Capture the cell that displays the provided text and extract its [x, y] central coordinate. 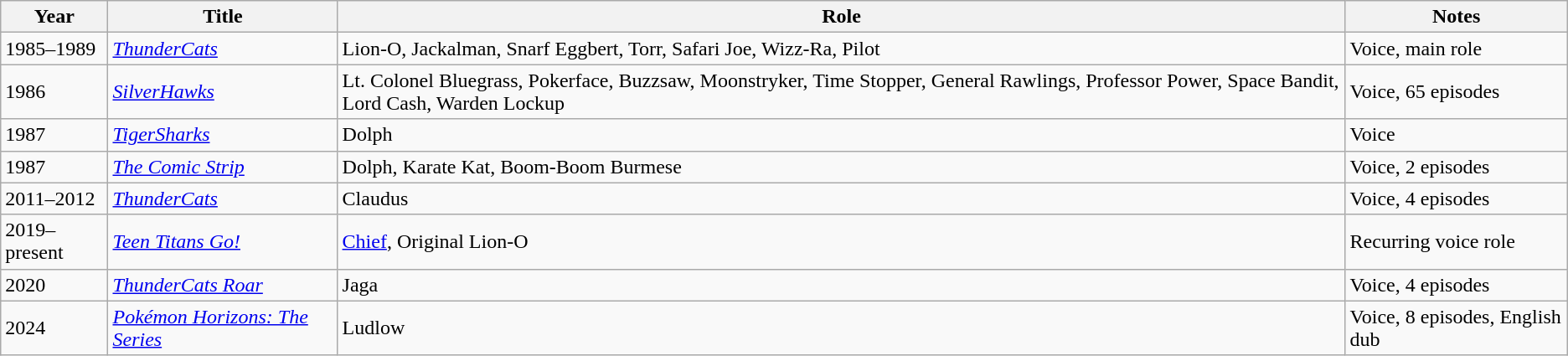
1986 [54, 92]
Year [54, 17]
Dolph, Karate Kat, Boom-Boom Burmese [841, 167]
2020 [54, 285]
Claudus [841, 199]
Title [223, 17]
Voice [1456, 135]
Pokémon Horizons: The Series [223, 328]
2011–2012 [54, 199]
Recurring voice role [1456, 241]
Lt. Colonel Bluegrass, Pokerface, Buzzsaw, Moonstryker, Time Stopper, General Rawlings, Professor Power, Space Bandit, Lord Cash, Warden Lockup [841, 92]
Notes [1456, 17]
Lion-O, Jackalman, Snarf Eggbert, Torr, Safari Joe, Wizz-Ra, Pilot [841, 49]
2019–present [54, 241]
Dolph [841, 135]
TigerSharks [223, 135]
The Comic Strip [223, 167]
Ludlow [841, 328]
Voice, 8 episodes, English dub [1456, 328]
1985–1989 [54, 49]
Chief, Original Lion-O [841, 241]
SilverHawks [223, 92]
Voice, 2 episodes [1456, 167]
Voice, main role [1456, 49]
2024 [54, 328]
Teen Titans Go! [223, 241]
Role [841, 17]
Jaga [841, 285]
ThunderCats Roar [223, 285]
Voice, 65 episodes [1456, 92]
